From the cell containing the given text, extract its center point as (x, y) coordinate. 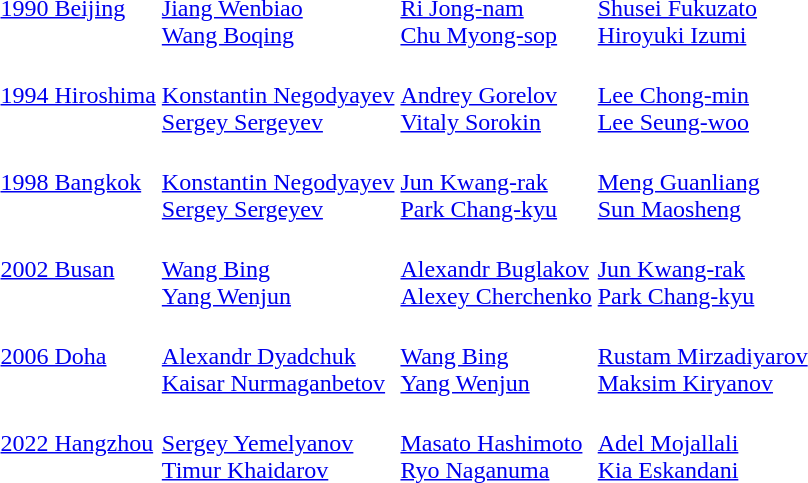
Alexandr BuglakovAlexey Cherchenko (496, 269)
Jun Kwang-rakPark Chang-kyu (496, 182)
Alexandr DyadchukKaisar Nurmaganbetov (278, 356)
Andrey GorelovVitaly Sorokin (496, 95)
